Determine the (x, y) coordinate at the center of the cell enclosing the given text.  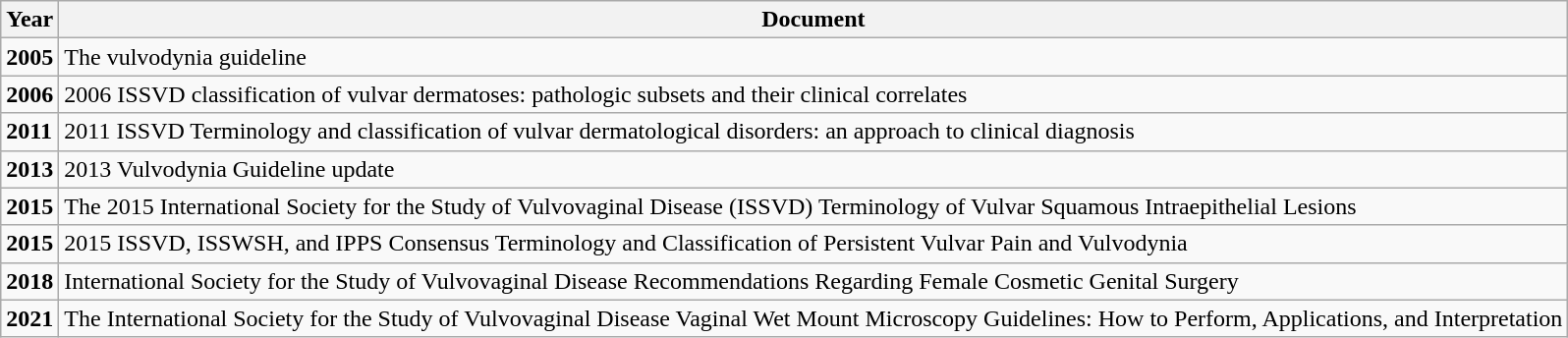
The vulvodynia guideline (813, 57)
Year (29, 20)
The 2015 International Society for the Study of Vulvovaginal Disease (ISSVD) Terminology of Vulvar Squamous Intraepithelial Lesions (813, 206)
2006 ISSVD classification of vulvar dermatoses: pathologic subsets and their clinical correlates (813, 94)
Document (813, 20)
2013 (29, 169)
2015 ISSVD, ISSWSH, and IPPS Consensus Terminology and Classification of Persistent Vulvar Pain and Vulvodynia (813, 244)
2011 (29, 132)
2013 Vulvodynia Guideline update (813, 169)
2005 (29, 57)
2018 (29, 281)
2006 (29, 94)
International Society for the Study of Vulvovaginal Disease Recommendations Regarding Female Cosmetic Genital Surgery (813, 281)
2021 (29, 318)
2011 ISSVD Terminology and classification of vulvar dermatological disorders: an approach to clinical diagnosis (813, 132)
